Search for the cell housing the specified text and yield its [X, Y] center coordinate. 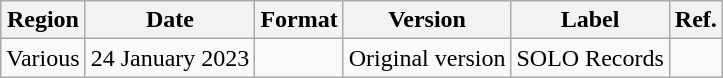
Version [427, 20]
Label [590, 20]
Region [43, 20]
24 January 2023 [170, 58]
Various [43, 58]
Original version [427, 58]
Date [170, 20]
SOLO Records [590, 58]
Format [299, 20]
Ref. [696, 20]
